Scan for the cell matching the given text and deliver its (x, y) coordinate at center. 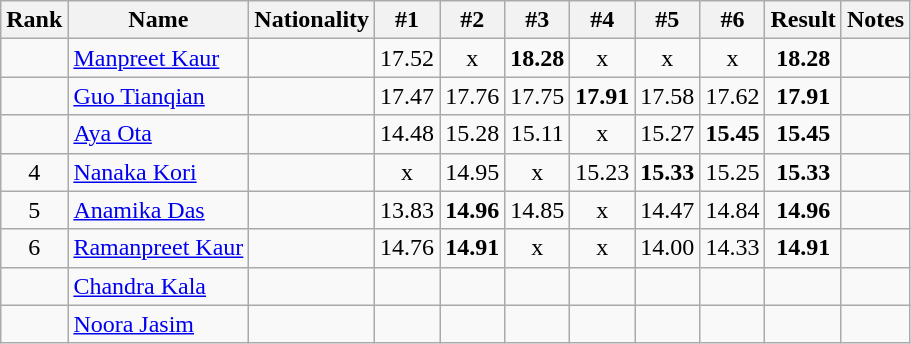
13.83 (408, 210)
17.76 (472, 96)
17.75 (538, 96)
Notes (875, 20)
15.23 (602, 172)
Manpreet Kaur (158, 58)
4 (34, 172)
Ramanpreet Kaur (158, 248)
6 (34, 248)
Name (158, 20)
Nationality (312, 20)
14.85 (538, 210)
5 (34, 210)
#3 (538, 20)
17.58 (668, 96)
14.48 (408, 134)
#5 (668, 20)
Guo Tianqian (158, 96)
15.27 (668, 134)
17.47 (408, 96)
#2 (472, 20)
Noora Jasim (158, 324)
14.76 (408, 248)
#4 (602, 20)
Nanaka Kori (158, 172)
Aya Ota (158, 134)
14.84 (732, 210)
17.52 (408, 58)
Result (803, 20)
14.95 (472, 172)
Anamika Das (158, 210)
#6 (732, 20)
17.62 (732, 96)
15.25 (732, 172)
14.00 (668, 248)
Chandra Kala (158, 286)
15.11 (538, 134)
14.33 (732, 248)
14.47 (668, 210)
15.28 (472, 134)
#1 (408, 20)
Rank (34, 20)
